Provide the (X, Y) coordinate of the cell's center where the given text is located.  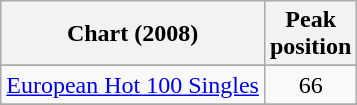
66 (310, 85)
Chart (2008) (133, 34)
Peak position (310, 34)
European Hot 100 Singles (133, 85)
